Return the (X, Y) coordinate for the center point of the cell that contains the specified text.  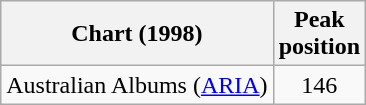
Peakposition (319, 34)
146 (319, 85)
Australian Albums (ARIA) (137, 85)
Chart (1998) (137, 34)
